Extract the [x, y] coordinate from the center of the cell holding the provided text.  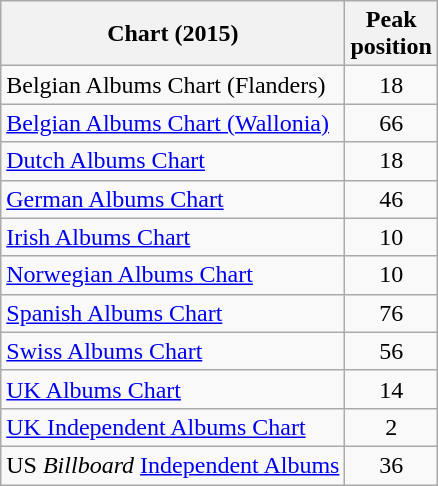
Spanish Albums Chart [173, 313]
36 [391, 465]
Swiss Albums Chart [173, 351]
76 [391, 313]
Belgian Albums Chart (Flanders) [173, 85]
Dutch Albums Chart [173, 161]
US Billboard Independent Albums [173, 465]
56 [391, 351]
Norwegian Albums Chart [173, 275]
Belgian Albums Chart (Wallonia) [173, 123]
UK Independent Albums Chart [173, 427]
Peakposition [391, 34]
Irish Albums Chart [173, 237]
14 [391, 389]
German Albums Chart [173, 199]
UK Albums Chart [173, 389]
46 [391, 199]
2 [391, 427]
66 [391, 123]
Chart (2015) [173, 34]
